Pinpoint the cell where the given text exists, returning its (X, Y) midpoint coordinate. 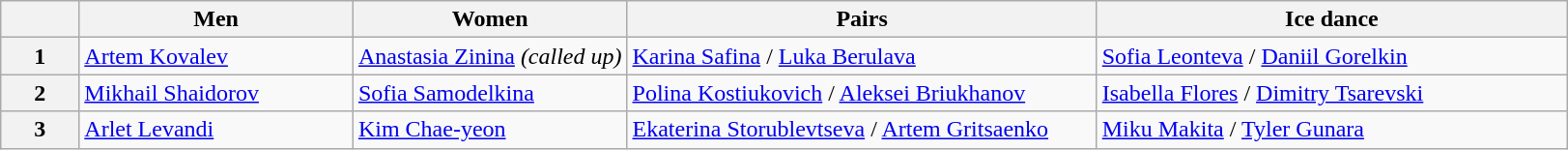
3 (41, 130)
Women (490, 19)
Sofia Samodelkina (490, 93)
Ekaterina Storublevtseva / Artem Gritsaenko (862, 130)
Sofia Leonteva / Daniil Gorelkin (1331, 56)
Kim Chae-yeon (490, 130)
Artem Kovalev (216, 56)
Men (216, 19)
Polina Kostiukovich / Aleksei Briukhanov (862, 93)
Karina Safina / Luka Berulava (862, 56)
Isabella Flores / Dimitry Tsarevski (1331, 93)
Mikhail Shaidorov (216, 93)
Miku Makita / Tyler Gunara (1331, 130)
Pairs (862, 19)
2 (41, 93)
Arlet Levandi (216, 130)
Anastasia Zinina (called up) (490, 56)
1 (41, 56)
Ice dance (1331, 19)
